Find where the given text appears and provide that cell's center as (x, y) coordinate. 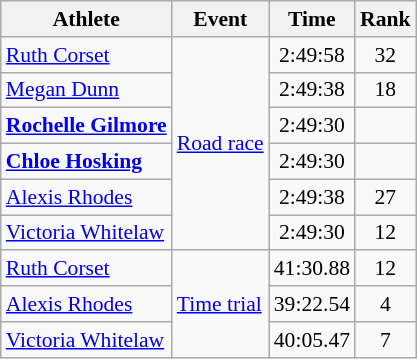
41:30.88 (312, 269)
27 (386, 197)
Event (220, 19)
40:05.47 (312, 340)
Rank (386, 19)
32 (386, 55)
2:49:58 (312, 55)
7 (386, 340)
Time trial (220, 304)
18 (386, 90)
Megan Dunn (86, 90)
Chloe Hosking (86, 162)
Rochelle Gilmore (86, 126)
4 (386, 304)
Athlete (86, 19)
Road race (220, 144)
Time (312, 19)
39:22.54 (312, 304)
